Capture the cell that displays the provided text and extract its [x, y] central coordinate. 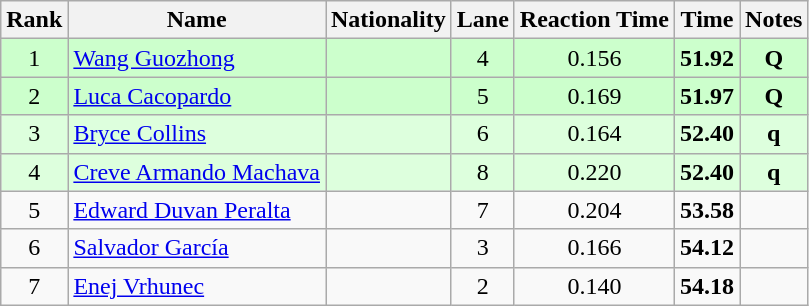
53.58 [706, 210]
Lane [482, 20]
0.140 [594, 286]
Nationality [389, 20]
0.169 [594, 96]
0.156 [594, 58]
Name [197, 20]
0.166 [594, 248]
Edward Duvan Peralta [197, 210]
Reaction Time [594, 20]
Wang Guozhong [197, 58]
0.204 [594, 210]
Bryce Collins [197, 134]
Notes [774, 20]
Rank [34, 20]
51.97 [706, 96]
Salvador García [197, 248]
Enej Vrhunec [197, 286]
Time [706, 20]
0.164 [594, 134]
0.220 [594, 172]
Creve Armando Machava [197, 172]
1 [34, 58]
51.92 [706, 58]
54.18 [706, 286]
Luca Cacopardo [197, 96]
8 [482, 172]
54.12 [706, 248]
